Return the (x, y) coordinate for the center point of the cell that contains the specified text.  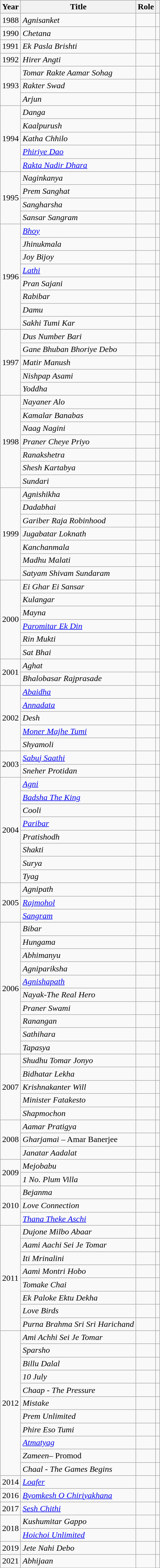
Praner Swami (78, 1008)
Love Birds (78, 1311)
Sabuj Saathi (78, 758)
2000 (10, 619)
Purna Brahma Sri Sri Harichand (78, 1324)
Kamalar Banabas (78, 415)
1999 (10, 534)
Danga (78, 112)
Ranakshetra (78, 455)
Role (146, 7)
Atmatyag (78, 1443)
Lathi (78, 270)
Katha Chhilo (78, 138)
Gharjamai – Amar Banerjee (78, 1140)
Bidhatar Lekha (78, 1074)
Mejobabu (78, 1166)
Yoddha (78, 389)
Sangram (78, 916)
2004 (10, 830)
1994 (10, 138)
Bibar (78, 929)
Shudhu Tomar Jonyo (78, 1061)
Loafer (78, 1482)
Bhalobasar Rajprasade (78, 679)
Madhu Malati (78, 560)
Thana Theke Aschi (78, 1218)
Joy Bijoy (78, 257)
2009 (10, 1172)
Prem Unlimited (78, 1416)
Agnipariksha (78, 968)
1995 (10, 198)
Sansar Sangram (78, 218)
Naag Nagini (78, 428)
Surya (78, 863)
Rakter Swad (78, 86)
Gariber Raja Robinhood (78, 520)
Sparsho (78, 1350)
1998 (10, 442)
Rakta Nadir Dhara (78, 165)
Agnipath (78, 889)
Shyamoli (78, 744)
Iti Mrinalini (78, 1258)
Billu Dalal (78, 1363)
2016 (10, 1495)
Dus Number Bari (78, 336)
Chaap - The Pressure (78, 1390)
Title (78, 7)
Abhijaan (78, 1561)
Nishpap Asami (78, 375)
Agnishikha (78, 494)
Annadata (78, 705)
Dadabhai (78, 507)
Naginkanya (78, 178)
Arjun (78, 99)
Rin Mukti (78, 639)
Krishnakanter Will (78, 1087)
Sat Bhai (78, 652)
Tomake Chai (78, 1285)
Cooli (78, 810)
Janatar Aadalat (78, 1153)
2006 (10, 988)
Satyam Shivam Sundaram (78, 573)
Gane Bhuban Bhoriye Debo (78, 349)
1 No. Plum Villa (78, 1179)
Badsha The King (78, 797)
2010 (10, 1205)
Tapasya (78, 1048)
Bhoy (78, 231)
Hirer Angti (78, 60)
Love Connection (78, 1205)
Ek Paloke Ektu Dekha (78, 1298)
Aami Montri Hobo (78, 1271)
Nayak-The Real Hero (78, 995)
Sangharsha (78, 205)
Ranangan (78, 1021)
Sakhi Tumi Kar (78, 323)
2005 (10, 903)
Jete Nahi Debo (78, 1548)
Sneher Protidan (78, 771)
Tomar Rakte Aamar Sohag (78, 73)
Shapmochon (78, 1113)
1991 (10, 46)
2011 (10, 1278)
Rabibar (78, 297)
Abaidha (78, 692)
1992 (10, 60)
Aami Aachi Sei Je Tomar (78, 1245)
Dujone Milbo Abaar (78, 1232)
Aghat (78, 665)
Chaal - The Games Begins (78, 1469)
Year (10, 7)
2012 (10, 1403)
Hungama (78, 942)
Damu (78, 310)
Shakti (78, 850)
1996 (10, 277)
2007 (10, 1087)
Pran Sajani (78, 283)
Chetana (78, 33)
Tyag (78, 876)
Ek Pasla Brishti (78, 46)
1997 (10, 362)
Ami Achhi Sei Je Tomar (78, 1337)
Phire Eso Tumi (78, 1430)
Paromitar Ek Din (78, 626)
Shesh Kartabya (78, 468)
Prem Sanghat (78, 191)
2018 (10, 1528)
Abhimanyu (78, 955)
10 July (78, 1377)
Jhinukmala (78, 244)
2017 (10, 1508)
Moner Majhe Tumi (78, 731)
Agnishapath (78, 981)
Byomkesh O Chiriyakhana (78, 1495)
Agnisanket (78, 20)
Sathihara (78, 1034)
2008 (10, 1140)
Nayaner Alo (78, 402)
Paribar (78, 824)
2002 (10, 718)
Praner Cheye Priyo (78, 442)
Rajmohol (78, 903)
2019 (10, 1548)
Sundari (78, 481)
Hoichoi Unlimited (78, 1535)
Sesh Chithi (78, 1508)
Kaalpurush (78, 125)
Zameen– Promod (78, 1456)
Kulangar (78, 600)
Minister Fatakesto (78, 1100)
2001 (10, 672)
2014 (10, 1482)
Agni (78, 784)
Pratishodh (78, 837)
Phiriye Dao (78, 152)
Kanchanmala (78, 547)
1993 (10, 86)
1990 (10, 33)
Mistake (78, 1403)
Aamar Pratigya (78, 1126)
Matir Manush (78, 362)
Ei Ghar Ei Sansar (78, 587)
2021 (10, 1561)
1988 (10, 20)
2003 (10, 764)
Bejanma (78, 1192)
Mayna (78, 613)
Desh (78, 718)
Kushumitar Gappo (78, 1522)
Jugabatar Loknath (78, 534)
